Output the [X, Y] coordinate of the center of the cell containing the given text.  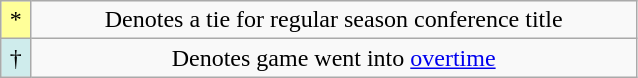
* [16, 20]
† [16, 58]
Denotes game went into overtime [334, 58]
Denotes a tie for regular season conference title [334, 20]
